Provide the [X, Y] coordinate of the cell's center where the given text is located.  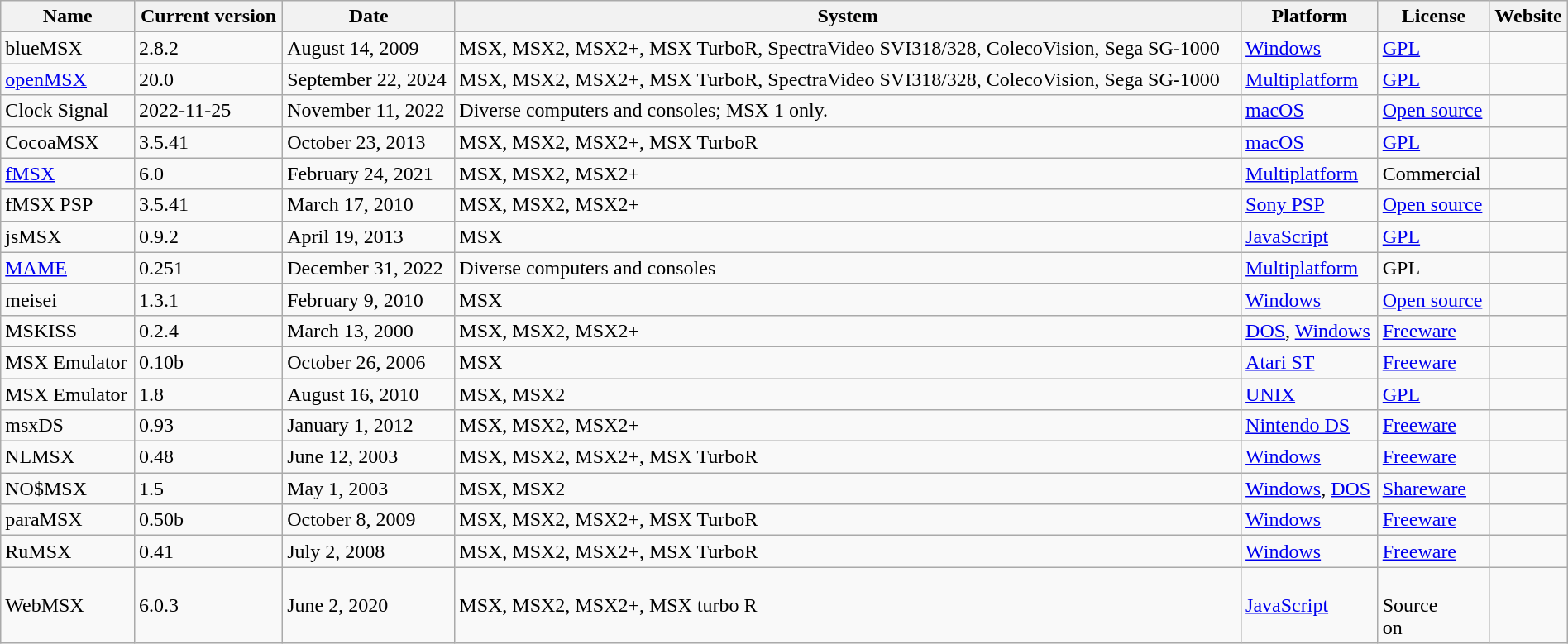
System [849, 17]
fMSX [68, 174]
1.5 [208, 489]
Clock Signal [68, 111]
0.50b [208, 520]
msxDS [68, 426]
20.0 [208, 79]
June 2, 2020 [369, 605]
2.8.2 [208, 48]
fMSX PSP [68, 205]
CocoaMSX [68, 142]
1.8 [208, 394]
January 1, 2012 [369, 426]
March 13, 2000 [369, 331]
Date [369, 17]
meisei [68, 299]
Name [68, 17]
October 23, 2013 [369, 142]
0.48 [208, 457]
April 19, 2013 [369, 236]
Nintendo DS [1310, 426]
Sony PSP [1310, 205]
jsMSX [68, 236]
0.9.2 [208, 236]
0.10b [208, 362]
Sourceon [1434, 605]
Shareware [1434, 489]
March 17, 2010 [369, 205]
0.93 [208, 426]
October 26, 2006 [369, 362]
1.3.1 [208, 299]
openMSX [68, 79]
Atari ST [1310, 362]
6.0.3 [208, 605]
July 2, 2008 [369, 551]
June 12, 2003 [369, 457]
February 24, 2021 [369, 174]
0.251 [208, 268]
License [1434, 17]
0.2.4 [208, 331]
February 9, 2010 [369, 299]
6.0 [208, 174]
August 16, 2010 [369, 394]
Windows, DOS [1310, 489]
blueMSX [68, 48]
MSKISS [68, 331]
MAME [68, 268]
UNIX [1310, 394]
November 11, 2022 [369, 111]
October 8, 2009 [369, 520]
September 22, 2024 [369, 79]
August 14, 2009 [369, 48]
DOS, Windows [1310, 331]
RuMSX [68, 551]
NO$MSX [68, 489]
Website [1528, 17]
2022-11-25 [208, 111]
December 31, 2022 [369, 268]
WebMSX [68, 605]
paraMSX [68, 520]
0.41 [208, 551]
Current version [208, 17]
Commercial [1434, 174]
Diverse computers and consoles [849, 268]
May 1, 2003 [369, 489]
NLMSX [68, 457]
Diverse computers and consoles; MSX 1 only. [849, 111]
Platform [1310, 17]
MSX, MSX2, MSX2+, MSX turbo R [849, 605]
